Extract the [X, Y] coordinate from the center of the cell holding the provided text.  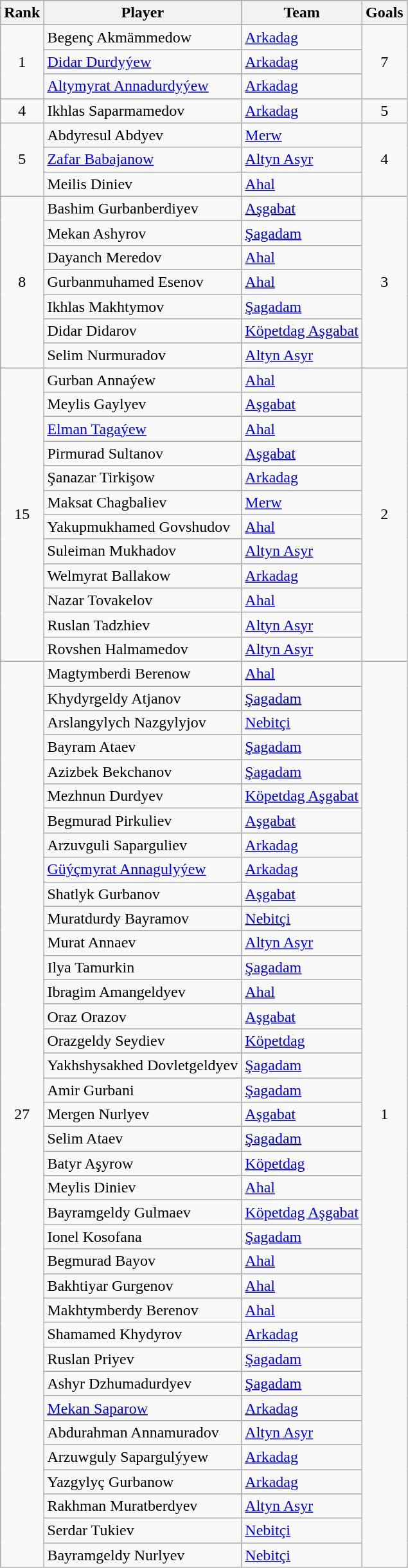
Goals [384, 13]
Shamamed Khydyrov [143, 1335]
Ikhlas Saparmamedov [143, 111]
Şanazar Tirkişow [143, 478]
Muratdurdy Bayramov [143, 918]
Selim Ataev [143, 1139]
Ruslan Tadzhiev [143, 624]
Pirmurad Sultanov [143, 453]
Yazgylyç Gurbanow [143, 1481]
Mezhnun Durdyev [143, 796]
8 [22, 282]
Player [143, 13]
Ibragim Amangeldyev [143, 992]
Begmurad Pirkuliev [143, 821]
Abdyresul Abdyev [143, 135]
Begmurad Bayov [143, 1261]
Team [302, 13]
Arzuwguly Sapargulýyew [143, 1457]
Begenç Akmämmedow [143, 37]
Makhtymberdy Berenov [143, 1310]
Ashyr Dzhumadurdyev [143, 1383]
Amir Gurbani [143, 1090]
Rakhman Muratberdyev [143, 1506]
Murat Annaev [143, 943]
Bakhtiyar Gurgenov [143, 1286]
3 [384, 282]
Magtymberdi Berenow [143, 673]
Elman Tagaýew [143, 429]
Gurbanmuhamed Esenov [143, 282]
Bayramgeldy Nurlyev [143, 1555]
7 [384, 62]
Altymyrat Annadurdyýew [143, 86]
Ikhlas Makhtymov [143, 307]
Shatlyk Gurbanov [143, 894]
27 [22, 1114]
Meilis Diniev [143, 184]
Abdurahman Annamuradov [143, 1432]
Bayramgeldy Gulmaev [143, 1212]
Didar Didarov [143, 331]
Ruslan Priyev [143, 1359]
Batyr Aşyrow [143, 1163]
15 [22, 515]
Didar Durdyýew [143, 62]
Ionel Kosofana [143, 1237]
Güýçmyrat Annagulyýew [143, 870]
Suleiman Mukhadov [143, 551]
Maksat Chagbaliev [143, 502]
Ilya Tamurkin [143, 967]
Gurban Annaýew [143, 380]
Serdar Tukiev [143, 1531]
Arzuvguli Saparguliev [143, 845]
Mergen Nurlyev [143, 1115]
Bayram Ataev [143, 747]
Zafar Babajanow [143, 160]
Rovshen Halmamedov [143, 649]
2 [384, 515]
Azizbek Bekchanov [143, 772]
Nazar Tovakelov [143, 600]
Mekan Ashyrov [143, 233]
Khydyrgeldy Atjanov [143, 698]
Meylis Gaylyev [143, 405]
Oraz Orazov [143, 1016]
Mekan Saparow [143, 1408]
Orazgeldy Seydiev [143, 1041]
Bashim Gurbanberdiyev [143, 208]
Rank [22, 13]
Yakhshysakhed Dovletgeldyev [143, 1065]
Dayanch Meredov [143, 257]
Selim Nurmuradov [143, 356]
Arslangylych Nazgylyjov [143, 723]
Welmyrat Ballakow [143, 576]
Yakupmukhamed Govshudov [143, 527]
Meylis Diniev [143, 1188]
